Return the (x, y) coordinate for the center point of the cell that contains the specified text.  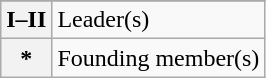
* (26, 58)
Leader(s) (158, 20)
Founding member(s) (158, 58)
I–II (26, 20)
